Extract the (x, y) coordinate from the center of the cell holding the provided text.  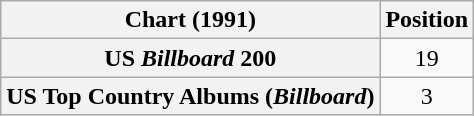
Position (427, 20)
Chart (1991) (190, 20)
3 (427, 96)
19 (427, 58)
US Top Country Albums (Billboard) (190, 96)
US Billboard 200 (190, 58)
